Extract the [x, y] coordinate from the center of the cell holding the provided text.  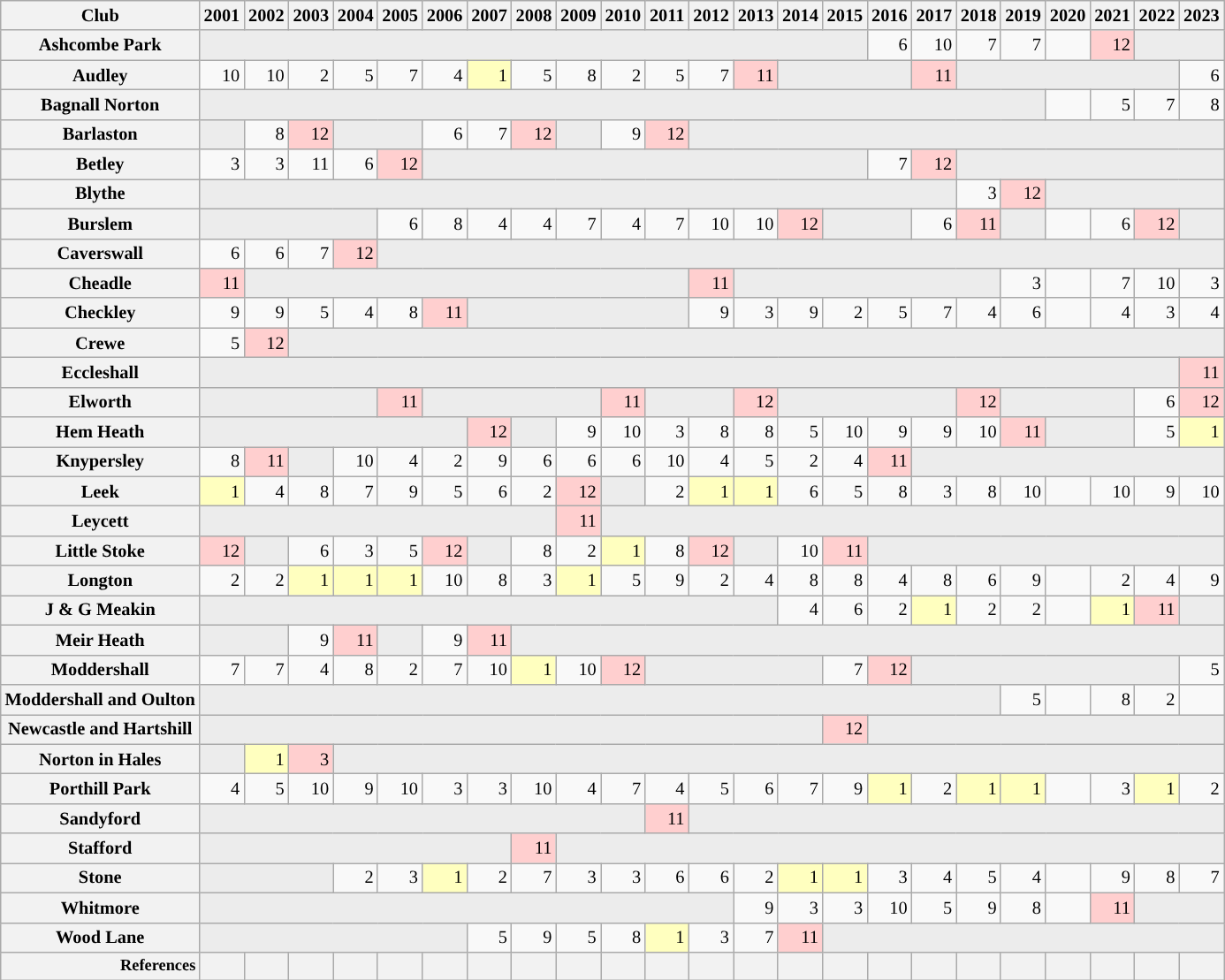
Barlaston [101, 134]
Stone [101, 877]
Newcastle and Hartshill [101, 729]
Bagnall Norton [101, 104]
2001 [222, 15]
Moddershall [101, 670]
2005 [399, 15]
Knypersley [101, 461]
Meir Heath [101, 640]
Moddershall and Oulton [101, 699]
2015 [845, 15]
2021 [1112, 15]
2004 [355, 15]
2011 [666, 15]
Club [101, 15]
Norton in Hales [101, 759]
2020 [1068, 15]
2022 [1157, 15]
2002 [266, 15]
2016 [889, 15]
2003 [311, 15]
2006 [445, 15]
2012 [711, 15]
Cheadle [101, 283]
Stafford [101, 848]
Sandyford [101, 818]
Checkley [101, 313]
Betley [101, 164]
Eccleshall [101, 372]
Elworth [101, 402]
Blythe [101, 194]
2013 [756, 15]
Caverswall [101, 254]
Wood Lane [101, 938]
Porthill Park [101, 788]
Hem Heath [101, 432]
Little Stoke [101, 551]
Longton [101, 581]
2008 [534, 15]
Leek [101, 491]
2023 [1201, 15]
2019 [1023, 15]
Crewe [101, 343]
2009 [578, 15]
Burslem [101, 224]
Leycett [101, 520]
References [101, 965]
J & G Meakin [101, 610]
Whitmore [101, 908]
Ashcombe Park [101, 45]
2018 [978, 15]
Audley [101, 75]
2010 [623, 15]
2017 [934, 15]
2007 [489, 15]
2014 [800, 15]
